Find where the given text appears and provide that cell's center as (X, Y) coordinate. 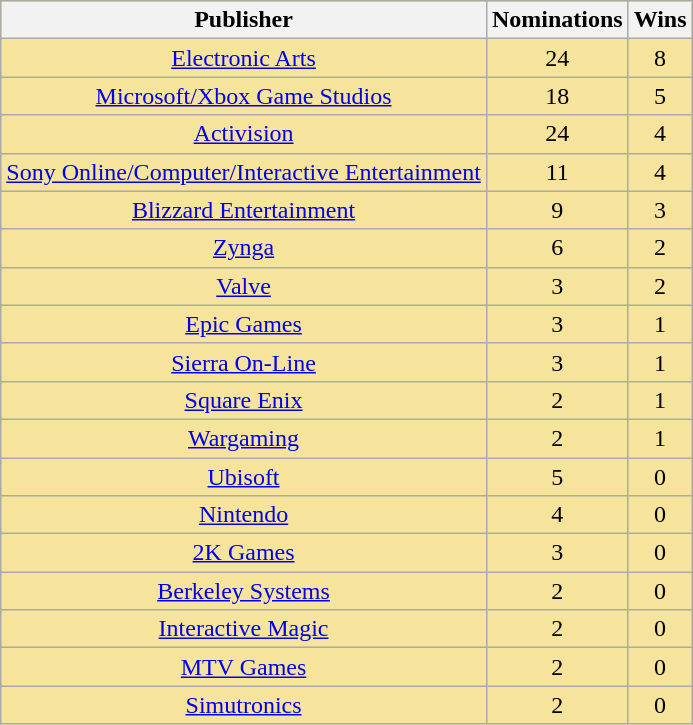
MTV Games (244, 667)
8 (660, 58)
Valve (244, 286)
Wargaming (244, 438)
Sierra On-Line (244, 362)
Publisher (244, 20)
Square Enix (244, 400)
11 (557, 172)
9 (557, 210)
Simutronics (244, 705)
Microsoft/Xbox Game Studios (244, 96)
Ubisoft (244, 477)
Activision (244, 134)
2K Games (244, 553)
18 (557, 96)
Sony Online/Computer/Interactive Entertainment (244, 172)
Berkeley Systems (244, 591)
Zynga (244, 248)
Interactive Magic (244, 629)
Electronic Arts (244, 58)
Epic Games (244, 324)
Nominations (557, 20)
Blizzard Entertainment (244, 210)
Nintendo (244, 515)
6 (557, 248)
Wins (660, 20)
